Pinpoint the cell where the given text exists, returning its [X, Y] midpoint coordinate. 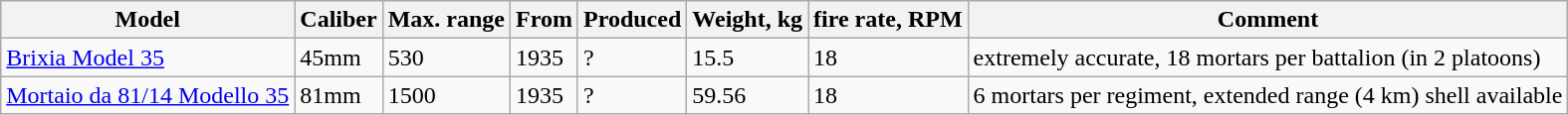
Max. range [446, 20]
Brixia Model 35 [147, 57]
From [545, 20]
Comment [1268, 20]
1500 [446, 95]
fire rate, RPM [888, 20]
6 mortars per regiment, extended range (4 km) shell available [1268, 95]
45mm [338, 57]
Caliber [338, 20]
Model [147, 20]
59.56 [748, 95]
Weight, kg [748, 20]
Mortaio da 81/14 Modello 35 [147, 95]
extremely accurate, 18 mortars per battalion (in 2 platoons) [1268, 57]
Produced [631, 20]
15.5 [748, 57]
530 [446, 57]
81mm [338, 95]
